Output the (x, y) coordinate of the center of the cell containing the given text.  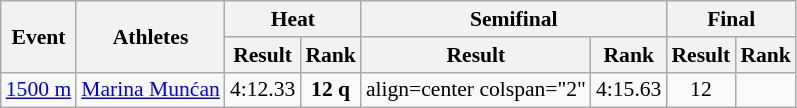
align=center colspan="2" (476, 90)
1500 m (38, 90)
Final (730, 19)
Event (38, 36)
12 q (330, 90)
4:12.33 (262, 90)
Semifinal (514, 19)
Marina Munćan (150, 90)
4:15.63 (628, 90)
12 (700, 90)
Athletes (150, 36)
Heat (293, 19)
